Output the (X, Y) coordinate of the center of the cell containing the given text.  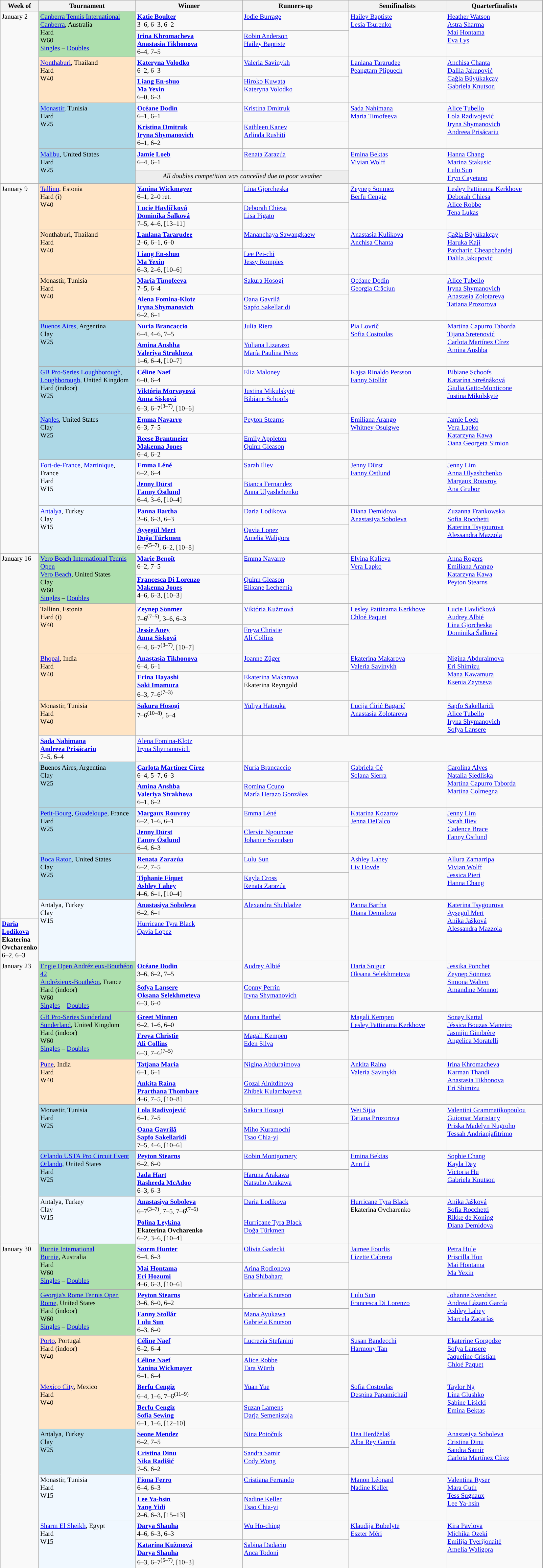
Semifinalists (398, 6)
Anastasia Kulikova Anchisa Chanta (398, 252)
Hiroko Kuwata Kateryna Volodko (296, 89)
Sapfo Sakellaridi Alice Tubello Iryna Shymanovich Sofya Lansere (494, 718)
Audrey Albié (296, 971)
Wu Ho-ching (296, 1530)
Nadine Keller Tsao Chia-yi (296, 1507)
Magali Kempen Eden Silva (296, 1044)
Panna Bartha Diana Demidova (398, 930)
Jessika Ponchet Zeynep Sönmez Simona Waltert Amandine Monnot (494, 986)
Katarina Kozarov Jenna DeFalco (398, 830)
Elvina Kalieva Vera Lapko (398, 578)
Sophie Chang Kayla Day Victoria Hu Gabriela Knutson (494, 1173)
Fiona Ferro 6–4, 6–3 (189, 1484)
Mananchaya Sawangkaew (296, 239)
All doubles competition was cancelled due to poor weather (242, 177)
Miho Kuramochi Tsao Chia-yi (296, 1137)
Mai Hontama Eri Hozumi 4–6, 6–3, [10–6] (189, 1276)
Magali Kempen Lesley Pattinama Kerkhove (398, 1035)
Tournament (87, 6)
Sada Nahimana Andreea Prisăcariu 7–5, 6–4 (87, 749)
Ekaterina Makarova Valeria Savinykh (398, 676)
Freya Christie Ali Collins 6–3, 7–6(7–5) (189, 1044)
Marie Benoît 6–2, 7–5 (189, 564)
January 23 (20, 1102)
Bhopal, India Hard W40 (87, 676)
Lesley Pattinama Kerkhove Chloé Paquet (398, 628)
Eliz Maloney (296, 376)
Ayşegül Mert Doğa Türkmen 6–7(5–7), 6–2, [10–8] (189, 539)
Lulu Sun (296, 863)
Emina Bektas Vivian Wolff (398, 166)
Sofya Lansere Oksana Selekhmeteva 6–3, 6–0 (189, 996)
Romina Ccuno María Herazo González (296, 794)
Lanlana Tararudee Peangtarn Plipuech (398, 80)
January 30 (20, 1406)
Oana Gavrilă Sapfo Sakellaridi 7–5, 4–6, [10–6] (189, 1137)
Valeria Savinykh (296, 66)
Daria Snigur Oksana Selekhmeteva (398, 986)
Yuliya Hatouka (296, 718)
Alena Fomina-Klotz Iryna Shymanovich 6–2, 6–1 (189, 307)
Jamie Loeb 6–4, 6–1 (189, 160)
Oana Gavrilă Sapfo Sakellaridi (296, 307)
Mexico City, Mexico Hard W40 (87, 1405)
Sabina Dadaciu Anca Todoni (296, 1553)
Bianca Fernandez Anna Ulyashchenko (296, 492)
Engie Open Andrézieux-Bouthéon 42 Andrézieux-Bouthéon, France Hard (indoor) W60 Singles – Doubles (87, 986)
Valentini Grammatikopoulou Guiomar Maristany Priska Madelyn Nugroho Tessah Andrianjafitrimo (494, 1127)
January 9 (20, 368)
Pia Lovrič Sofia Costoulas (398, 344)
Peyton Stearns 6–2, 6–0 (189, 1160)
Lanlana Tararudee 2–6, 6–1, 6–0 (189, 239)
Dea Herdželaš Alba Rey García (398, 1451)
Sakura Hosogi 7–6(10–8), 6–4 (189, 718)
Céline Naef 6–2, 6–4 (189, 1345)
Lucie Havlíčková Audrey Albié Lina Gjorcheska Dominika Šalková (494, 628)
Renata Zarazúa 6–2, 7–5 (189, 863)
Martina Capurro Taborda Tijana Sretenović Carlota Martínez Círez Amina Anshba (494, 344)
Hanna Chang Marina Stakusic Lulu Sun Eryn Cayetano (494, 166)
Quinn Gleason Elixane Lechemia (296, 589)
Burnie International Burnie, Australia Hard W60 Singles – Doubles (87, 1267)
Lucrezia Stefanini (296, 1345)
Margaux Rouvroy 6–2, 1–6, 6–1 (189, 817)
Julia Riera (296, 330)
Yuliana Lizarazo María Paulina Pérez (296, 353)
Kathleen Kanev Arlinda Rushiti (296, 135)
Petit-Bourg, Guadeloupe, France Hard W25 (87, 830)
Viktória Kužmová (296, 614)
Alexandra Shubladze (296, 909)
Anastasiya Soboleva 6–2, 6–1 (189, 909)
Jessie Aney Anna Sisková 6–4, 6–7(3–7), [10–7] (189, 638)
Mana Ayukawa Gabriela Knutson (296, 1322)
Gabriela Cé Solana Sierra (398, 785)
Emma Léné 6–2, 6–4 (189, 469)
Lucie Havlíčková Dominika Šalková 7–5, 4–6, [13–11] (189, 216)
Malibu, United States Hard W25 (87, 166)
Jenny Dürst Fanny Östlund (398, 482)
Céline Naef Yanina Wickmayer 6–1, 6–4 (189, 1368)
Porto, Portugal Hard (indoor) W40 (87, 1358)
Amina Anshba Valeriya Strakhova 1–6, 6–4, [10–7] (189, 353)
Manon Léonard Nadine Keller (398, 1497)
Ekaterine Gorgodze Sofya Lansere Jaqueline Cristian Chloé Paquet (494, 1358)
Quarterfinalists (494, 6)
Hurricane Tyra Black Qavia Lopez (189, 940)
Katerina Tsygourova Ayşegül Mert Anika Jašková Alessandra Mazzola (494, 930)
Sandra Samir Cody Wong (296, 1461)
Pune, India Hard W40 (87, 1082)
Ankita Raina Prarthana Thombare 4–6, 7–5, [10–8] (189, 1091)
Storm Hunter 6–4, 6–3 (189, 1253)
Allura Zamarripa Vivian Wolff Jessica Pieri Hanna Chang (494, 876)
Orlando USTA Pro Circuit Event Orlando, United States Hard W25 (87, 1173)
Diana Demidova Anastasiya Soboleva (398, 529)
Yanina Wickmayer 6–1, 2–0 ret. (189, 193)
Antalya, Turkey Clay W25 (87, 1451)
Suzan Lamens Darja Semeņistaja (296, 1415)
Jodie Burrage (296, 21)
Irina Khromacheva Anastasia Tikhonova 6–4, 7–5 (189, 44)
Darya Shauha 4–6, 6–3, 6–3 (189, 1530)
Hurricane Tyra Black Ekaterina Ovcharenko (398, 1220)
Vero Beach International Tennis Open Vero Beach, United States Clay W60 Singles – Doubles (87, 578)
Kayla Cross Renata Zarazúa (296, 886)
Taylor Ng Lina Glushko Sabine Lisicki Emina Bektas (494, 1405)
Erina Hayashi Saki Imamura 6–3, 7–6(7–3) (189, 686)
Jenny Lim Sarah Iliev Cadence Brace Fanny Östlund (494, 830)
GB Pro-Series Sunderland Sunderland, United Kingdom Hard (indoor) W60 Singles – Doubles (87, 1035)
Anastasiya Soboleva Cristina Dinu Sandra Samir Carlota Martínez Círez (494, 1451)
Wei Sijia Tatiana Prozorova (398, 1127)
Liang En-shuo Ma Yexin 6–3, 2–6, [10–6] (189, 262)
Carlota Martínez Círez 6–4, 5–7, 6–3 (189, 771)
Polina Leykina Ekaterina Ovcharenko 6–2, 3–6, [10–4] (189, 1230)
Heather Watson Astra Sharma Mai Hontama Eva Lys (494, 34)
Alice Robbe Tara Würth (296, 1368)
Francesca Di Lorenzo Makenna Jones 4–6, 6–3, [10–3] (189, 589)
Lesley Pattinama Kerkhove Deborah Chiesa Alice Robbe Tena Lukas (494, 206)
Klaudija Bubelytė Eszter Méri (398, 1544)
GB Pro-Series Loughborough, Loughborough, United Kingdom Hard (indoor) W25 (87, 390)
Haruna Arakawa Natsuho Arakawa (296, 1183)
Daria Lodikova Ekaterina Ovcharenko 6–2, 6–3 (20, 940)
Océane Dodin Georgia Crăciun (398, 298)
Berfu Cengiz 6–4, 1–6, 7–6(11–9) (189, 1392)
Emily Appleton Quinn Gleason (296, 446)
Tiphanie Fiquet Ashley Lahey 4–6, 6–1, [10–4] (189, 886)
Katarína Kužmová Darya Shauha 6–3, 6–7(5–7), [10–3] (189, 1553)
Ekaterina Makarova Ekaterina Reyngold (296, 686)
Sharm El Sheikh, Egypt Hard W15 (87, 1544)
Clervie Ngounoue Johanne Svendsen (296, 840)
Kajsa Rinaldo Persson Fanny Stollár (398, 390)
Nina Potočnik (296, 1438)
January 16 (20, 736)
Nuria Brancaccio 6–4, 4–6, 7–5 (189, 330)
Nuria Brancaccio (296, 771)
Liang En-shuo Ma Yexin 6–0, 6–3 (189, 89)
Conny Perrin Iryna Shymanovich (296, 996)
Zeynep Sönmez 7–6(7–5), 3–6, 6–3 (189, 614)
Week of (20, 6)
Berfu Cengiz Sofia Sewing 6–1, 1–6, [12–10] (189, 1415)
Lee Ya-hsin Yang Yidi 2–6, 6–3, [15–13] (189, 1507)
Çağla Büyükakçay Haruka Kaji Patcharin Cheapchandej Dalila Jakupović (494, 252)
Robin Anderson Hailey Baptiste (296, 44)
Jenny Dürst Fanny Östlund 6–4, 6–3 (189, 840)
Kristina Dmitruk (296, 112)
Justina Mikulskytė Bibiane Schoofs (296, 400)
Mona Barthel (296, 1021)
Gozal Ainitdinova Zhibek Kulambayeva (296, 1091)
Fort-de-France, Martinique, France Hard W15 (87, 482)
Winner (189, 6)
Joanne Züger (296, 662)
Georgia's Rome Tennis Open Rome, United States Hard (indoor) W60 Singles – Doubles (87, 1313)
Anastasiya Soboleva 6–7(3–7), 7–5, 7–6(7–5) (189, 1207)
Irina Khromacheva Karman Thandi Anastasia Tikhonova Eri Shimizu (494, 1082)
Océane Dodin 6–1, 6–1 (189, 112)
Anastasia Tikhonova 6–4, 6–1 (189, 662)
Emina Bektas Ann Li (398, 1173)
Naples, United States Clay W25 (87, 436)
Gabriela Knutson (296, 1299)
Yuan Yue (296, 1392)
January 2 (20, 97)
Viktória Morvayová Anna Sisková 6–3, 6–7(3–7), [10–6] (189, 400)
Céline Naef 6–0, 6–4 (189, 376)
Seone Mendez 6–2, 7–5 (189, 1438)
Zuzanna Frankowska Sofia Rocchetti Katerina Tsygourova Alessandra Mazzola (494, 529)
Canberra Tennis International Canberra, Australia Hard W60 Singles – Doubles (87, 34)
Jenny Lim Anna Ulyashchenko Margaux Rouvroy Ana Grubor (494, 482)
Nigina Abduraimova (296, 1068)
Zeynep Sönmez Berfu Cengiz (398, 206)
Emma Navarro 6–3, 7–5 (189, 423)
Petra Hule Priscilla Hon Mai Hontama Ma Yexin (494, 1267)
Susan Bandecchi Harmony Tan (398, 1358)
Emma Léné (296, 817)
Jenny Dürst Fanny Östlund 6–4, 3–6, [10–4] (189, 492)
Sofia Costoulas Despina Papamichail (398, 1405)
Olivia Gadecki (296, 1253)
Jaimee Fourlis Lizette Cabrera (398, 1267)
Hurricane Tyra Black Doğa Türkmen (296, 1230)
Panna Bartha 2–6, 6–3, 6–3 (189, 515)
Anika Jašková Sofia Rocchetti Rikke de Koning Diana Demidova (494, 1220)
Fanny Stollár Lulu Sun 6–3, 6–0 (189, 1322)
Qavia Lopez Amelia Waligora (296, 539)
Emiliana Arango Whitney Osuigwe (398, 436)
Peyton Stearns 3–6, 6–0, 6–2 (189, 1299)
Boca Raton, United States Clay W25 (87, 876)
Greet Minnen 6–2, 1–6, 6–0 (189, 1021)
Anchisa Chanta Dalila Jakupović Çağla Büyükakçay Gabriela Knutson (494, 80)
Peyton Stearns (296, 423)
Johanne Svendsen Andrea Lázaro García Ashley Lahey Marcela Zacarías (494, 1313)
Lola Radivojević 6–1, 7–5 (189, 1114)
Robin Montgomery (296, 1160)
Katie Boulter 3–6, 6–3, 6–2 (189, 21)
Cristina Dinu Nika Radišić 7–5, 6–2 (189, 1461)
Deborah Chiesa Lisa Pigato (296, 216)
Anna Rogers Emiliana Arango Katarzyna Kawa Peyton Stearns (494, 578)
Renata Zarazúa (296, 160)
Sarah Iliev (296, 469)
Kristina Dmitruk Iryna Shymanovich 6–1, 6–2 (189, 135)
Amina Anshba Valeriya Strakhova 6–1, 6–2 (189, 794)
Sonay Kartal Jéssica Bouzas Maneiro Jasmijn Gimbrère Angelica Moratelli (494, 1035)
Hailey Baptiste Lesia Tsurenko (398, 34)
Lulu Sun Francesca Di Lorenzo (398, 1313)
Tatjana Maria 6–1, 6–1 (189, 1068)
Jamie Loeb Vera Lapko Katarzyna Kawa Oana Georgeta Simion (494, 436)
Valentina Ryser Mara Guth Tess Sugnaux Lee Ya-hsin (494, 1497)
Nigina Abduraimova Eri Shimizu Mana Kawamura Ksenia Zaytseva (494, 676)
Alena Fomina-Klotz Iryna Shymanovich (189, 749)
Océane Dodin 3–6, 6–2, 7–5 (189, 971)
Bibiane Schoofs Katarína Strešnáková Giulia Gatto-Monticone Justina Mikulskytė (494, 390)
Freya Christie Ali Collins (296, 638)
Maria Timofeeva 7–5, 6–4 (189, 284)
Lucija Ćirić Bagarić Anastasia Zolotareva (398, 718)
Runners-up (296, 6)
Ashley Lahey Liv Hovde (398, 876)
Kateryna Volodko 6–2, 6–3 (189, 66)
Kira Pavlova Michika Ozeki Emilija Tverijonaitė Amelia Waligora (494, 1544)
Lee Pei-chi Jessy Rompies (296, 262)
Lina Gjorcheska (296, 193)
Alice Tubello Iryna Shymanovich Anastasia Zolotareva Tatiana Prozorova (494, 298)
Alice Tubello Lola Radivojević Iryna Shymanovich Andreea Prisăcariu (494, 126)
Jada Hart Rasheeda McAdoo 6–3, 6–3 (189, 1183)
Ankita Raina Valeria Savinykh (398, 1082)
Arina Rodionova Ena Shibahara (296, 1276)
Monastir, Tunisia Hard W15 (87, 1497)
Emma Navarro (296, 564)
Sada Nahimana Maria Timofeeva (398, 126)
Carolina Alves Natalia Siedliska Martina Capurro Taborda Martina Colmegna (494, 785)
Cristiana Ferrando (296, 1484)
Reese Brantmeier Makenna Jones 6–4, 6–2 (189, 446)
